Detect which cell encompasses the target text, then output its (x, y) center coordinate. 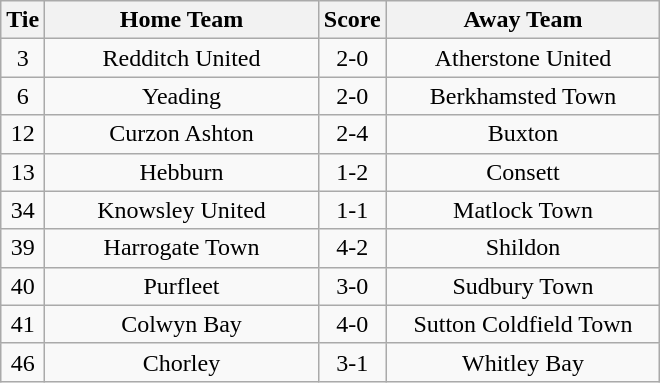
Berkhamsted Town (523, 96)
4-0 (352, 324)
Away Team (523, 20)
Hebburn (182, 172)
Yeading (182, 96)
Chorley (182, 362)
Tie (23, 20)
Score (352, 20)
Sutton Coldfield Town (523, 324)
Atherstone United (523, 58)
6 (23, 96)
Purfleet (182, 286)
39 (23, 248)
Knowsley United (182, 210)
Matlock Town (523, 210)
Home Team (182, 20)
1-1 (352, 210)
12 (23, 134)
34 (23, 210)
41 (23, 324)
Buxton (523, 134)
1-2 (352, 172)
Sudbury Town (523, 286)
2-4 (352, 134)
Whitley Bay (523, 362)
Curzon Ashton (182, 134)
3 (23, 58)
3-0 (352, 286)
4-2 (352, 248)
Harrogate Town (182, 248)
40 (23, 286)
Colwyn Bay (182, 324)
46 (23, 362)
13 (23, 172)
Consett (523, 172)
Redditch United (182, 58)
Shildon (523, 248)
3-1 (352, 362)
